Locate the cell with the specified text and output its (x, y) center coordinate. 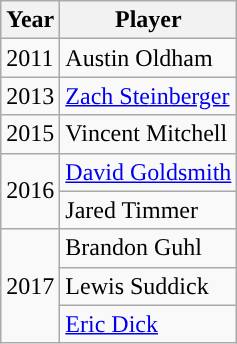
2013 (30, 96)
Brandon Guhl (148, 248)
Austin Oldham (148, 58)
Lewis Suddick (148, 286)
2015 (30, 134)
Zach Steinberger (148, 96)
Player (148, 20)
Year (30, 20)
2011 (30, 58)
David Goldsmith (148, 172)
2017 (30, 286)
Vincent Mitchell (148, 134)
Eric Dick (148, 324)
Jared Timmer (148, 210)
2016 (30, 191)
